Identify which cell holds the provided text, then report its (X, Y) central coordinate. 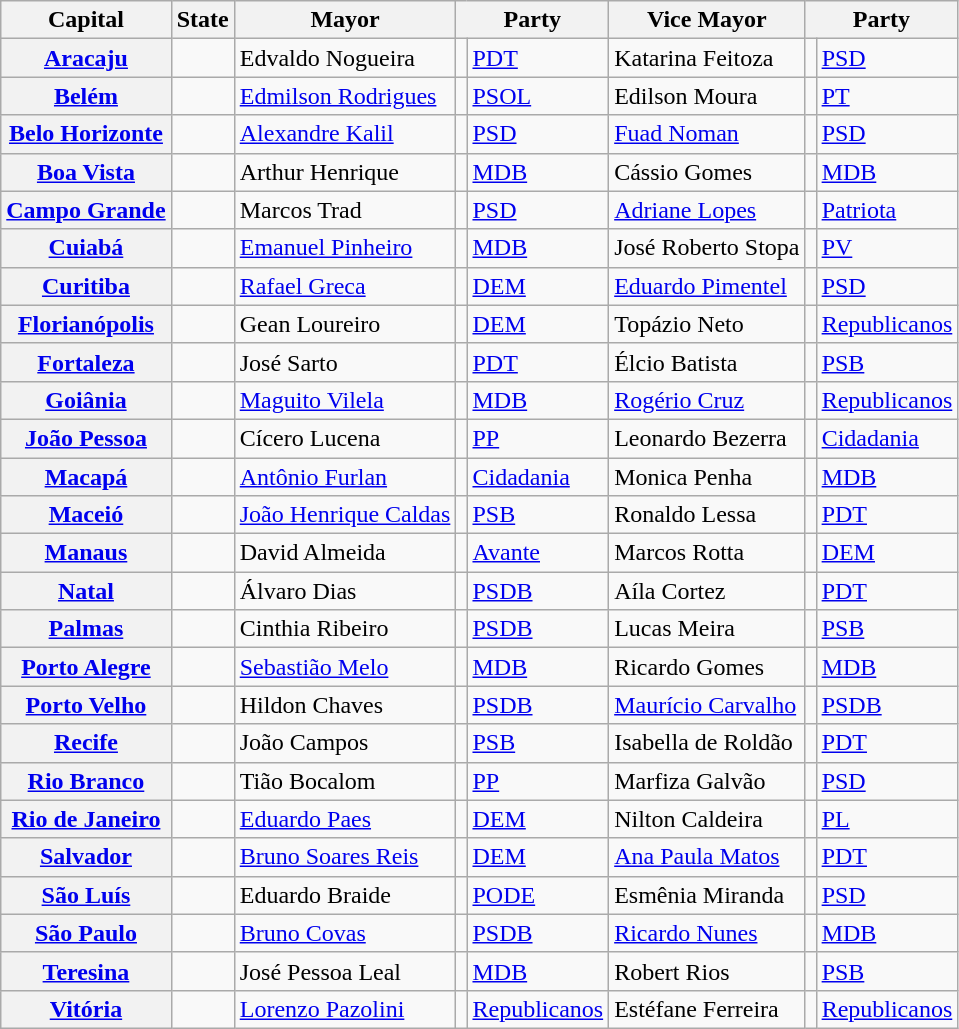
Edmilson Rodrigues (345, 96)
PODE (538, 895)
Macapá (86, 477)
Ana Paula Matos (707, 857)
Avante (538, 553)
Cícero Lucena (345, 438)
Adriane Lopes (707, 210)
Lucas Meira (707, 629)
José Roberto Stopa (707, 248)
Mayor (345, 20)
Maurício Carvalho (707, 705)
Porto Velho (86, 705)
Maceió (86, 515)
Porto Alegre (86, 667)
Vice Mayor (707, 20)
Antônio Furlan (345, 477)
Estéfane Ferreira (707, 1009)
Gean Loureiro (345, 324)
Alexandre Kalil (345, 134)
Marcos Rotta (707, 553)
Nilton Caldeira (707, 819)
Katarina Feitoza (707, 58)
Emanuel Pinheiro (345, 248)
Fuad Noman (707, 134)
Arthur Henrique (345, 172)
Recife (86, 743)
Isabella de Roldão (707, 743)
Élcio Batista (707, 362)
Natal (86, 591)
Álvaro Dias (345, 591)
Bruno Soares Reis (345, 857)
Ricardo Nunes (707, 933)
Vitória (86, 1009)
PV (887, 248)
Eduardo Braide (345, 895)
São Paulo (86, 933)
Eduardo Pimentel (707, 286)
Esmênia Miranda (707, 895)
Cuiabá (86, 248)
Patriota (887, 210)
Fortaleza (86, 362)
João Campos (345, 743)
Palmas (86, 629)
Belém (86, 96)
Marfiza Galvão (707, 781)
Rafael Greca (345, 286)
Cinthia Ribeiro (345, 629)
David Almeida (345, 553)
Topázio Neto (707, 324)
João Pessoa (86, 438)
Goiânia (86, 400)
José Pessoa Leal (345, 971)
Tião Bocalom (345, 781)
Leonardo Bezerra (707, 438)
Curitiba (86, 286)
Rio Branco (86, 781)
Bruno Covas (345, 933)
Edvaldo Nogueira (345, 58)
Teresina (86, 971)
Aíla Cortez (707, 591)
PT (887, 96)
Manaus (86, 553)
José Sarto (345, 362)
Maguito Vilela (345, 400)
Hildon Chaves (345, 705)
São Luís (86, 895)
Marcos Trad (345, 210)
Lorenzo Pazolini (345, 1009)
Belo Horizonte (86, 134)
Robert Rios (707, 971)
Capital (86, 20)
Rogério Cruz (707, 400)
State (202, 20)
Ricardo Gomes (707, 667)
Salvador (86, 857)
Cássio Gomes (707, 172)
PL (887, 819)
Rio de Janeiro (86, 819)
Boa Vista (86, 172)
Sebastião Melo (345, 667)
Eduardo Paes (345, 819)
Campo Grande (86, 210)
Monica Penha (707, 477)
PSOL (538, 96)
Edilson Moura (707, 96)
João Henrique Caldas (345, 515)
Aracaju (86, 58)
Ronaldo Lessa (707, 515)
Florianópolis (86, 324)
